Scan for the cell matching the given text and deliver its (x, y) coordinate at center. 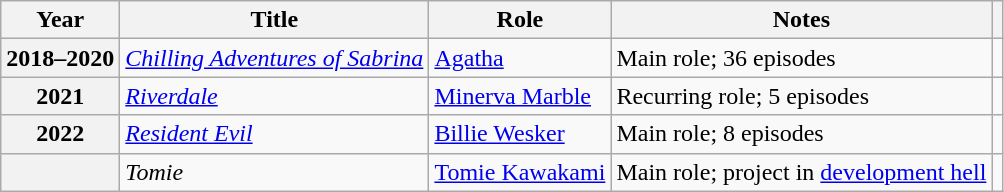
Recurring role; 5 episodes (802, 96)
Resident Evil (274, 134)
Year (60, 20)
Notes (802, 20)
Role (520, 20)
Riverdale (274, 96)
2022 (60, 134)
Title (274, 20)
Chilling Adventures of Sabrina (274, 58)
2021 (60, 96)
2018–2020 (60, 58)
Tomie (274, 172)
Billie Wesker (520, 134)
Agatha (520, 58)
Main role; 8 episodes (802, 134)
Main role; 36 episodes (802, 58)
Minerva Marble (520, 96)
Main role; project in development hell (802, 172)
Tomie Kawakami (520, 172)
